For the text-containing cell, return its midpoint in [x, y] coordinate format. 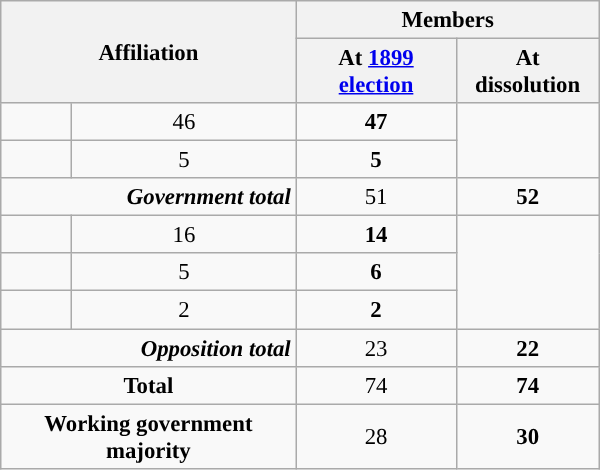
30 [528, 436]
Total [148, 385]
Affiliation [148, 52]
Working government majority [148, 436]
52 [528, 197]
Government total [148, 197]
51 [376, 197]
47 [376, 122]
6 [376, 273]
22 [528, 348]
16 [184, 235]
At dissolution [528, 72]
28 [376, 436]
Members [448, 20]
Opposition total [148, 348]
At 1899 election [376, 72]
23 [376, 348]
14 [376, 235]
46 [184, 122]
